Scan for the cell matching the given text and deliver its (X, Y) coordinate at center. 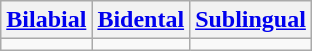
Bidental (141, 20)
Sublingual (251, 20)
Bilabial (46, 20)
